Pinpoint the cell where the given text exists, returning its [x, y] midpoint coordinate. 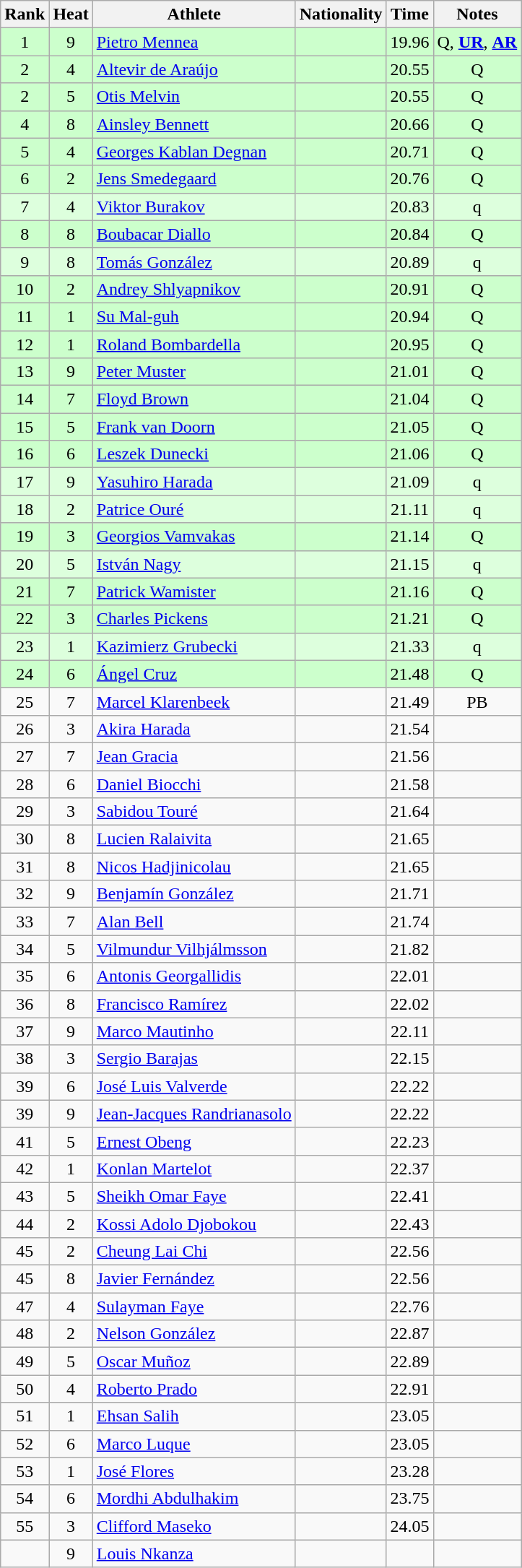
21.54 [410, 729]
23.28 [410, 1471]
21.56 [410, 756]
28 [25, 784]
Oscar Muñoz [193, 1361]
22.23 [410, 1141]
21.49 [410, 701]
Roberto Prado [193, 1389]
29 [25, 812]
Boubacar Diallo [193, 234]
Louis Nkanza [193, 1554]
52 [25, 1444]
22.41 [410, 1196]
20.95 [410, 345]
Nationality [341, 14]
Nelson González [193, 1334]
20.66 [410, 124]
54 [25, 1499]
36 [25, 1004]
35 [25, 976]
Altevir de Araújo [193, 69]
37 [25, 1031]
22.02 [410, 1004]
José Luis Valverde [193, 1086]
Francisco Ramírez [193, 1004]
Notes [477, 14]
Alan Bell [193, 922]
Time [410, 14]
26 [25, 729]
22.43 [410, 1224]
21.21 [410, 619]
Kossi Adolo Djobokou [193, 1224]
Sergio Barajas [193, 1059]
20.91 [410, 289]
Viktor Burakov [193, 207]
Yasuhiro Harada [193, 482]
22.76 [410, 1307]
11 [25, 316]
48 [25, 1334]
Benjamín González [193, 894]
Marco Mautinho [193, 1031]
Mordhi Abdulhakim [193, 1499]
21.01 [410, 372]
24 [25, 674]
24.05 [410, 1526]
21.64 [410, 812]
19 [25, 537]
20.76 [410, 179]
20.71 [410, 152]
17 [25, 482]
Javier Fernández [193, 1279]
Rank [25, 14]
12 [25, 345]
Antonis Georgallidis [193, 976]
18 [25, 509]
21.05 [410, 427]
Jean Gracia [193, 756]
34 [25, 949]
Tomás González [193, 261]
Georges Kablan Degnan [193, 152]
49 [25, 1361]
22.11 [410, 1031]
Daniel Biocchi [193, 784]
21.04 [410, 399]
Jean-Jacques Randrianasolo [193, 1114]
21.74 [410, 922]
Ehsan Salih [193, 1416]
38 [25, 1059]
22.37 [410, 1169]
Ainsley Bennett [193, 124]
22.01 [410, 976]
30 [25, 839]
Frank van Doorn [193, 427]
Akira Harada [193, 729]
Konlan Martelot [193, 1169]
21.71 [410, 894]
Sabidou Touré [193, 812]
22.15 [410, 1059]
Marco Luque [193, 1444]
Clifford Maseko [193, 1526]
19.96 [410, 42]
14 [25, 399]
Leszek Dunecki [193, 454]
21.11 [410, 509]
Georgios Vamvakas [193, 537]
Lucien Ralaivita [193, 839]
13 [25, 372]
Nicos Hadjinicolau [193, 867]
Charles Pickens [193, 619]
47 [25, 1307]
31 [25, 867]
22.87 [410, 1334]
21.33 [410, 646]
20.94 [410, 316]
Marcel Klarenbeek [193, 701]
25 [25, 701]
Q, UR, AR [477, 42]
21.15 [410, 564]
22 [25, 619]
Andrey Shlyapnikov [193, 289]
Ernest Obeng [193, 1141]
21.58 [410, 784]
51 [25, 1416]
21.16 [410, 592]
21.82 [410, 949]
20 [25, 564]
Ángel Cruz [193, 674]
21.48 [410, 674]
20.89 [410, 261]
Heat [71, 14]
41 [25, 1141]
53 [25, 1471]
Athlete [193, 14]
Cheung Lai Chi [193, 1252]
Vilmundur Vilhjálmsson [193, 949]
21.06 [410, 454]
José Flores [193, 1471]
50 [25, 1389]
23 [25, 646]
15 [25, 427]
22.89 [410, 1361]
23.75 [410, 1499]
István Nagy [193, 564]
16 [25, 454]
Patrice Ouré [193, 509]
55 [25, 1526]
43 [25, 1196]
22.91 [410, 1389]
27 [25, 756]
33 [25, 922]
Jens Smedegaard [193, 179]
42 [25, 1169]
Sheikh Omar Faye [193, 1196]
Peter Muster [193, 372]
Su Mal-guh [193, 316]
Pietro Mennea [193, 42]
Roland Bombardella [193, 345]
21 [25, 592]
Otis Melvin [193, 97]
PB [477, 701]
20.83 [410, 207]
Sulayman Faye [193, 1307]
32 [25, 894]
21.14 [410, 537]
21.09 [410, 482]
10 [25, 289]
44 [25, 1224]
Patrick Wamister [193, 592]
Kazimierz Grubecki [193, 646]
Floyd Brown [193, 399]
20.84 [410, 234]
